Scan for the cell matching the given text and deliver its [x, y] coordinate at center. 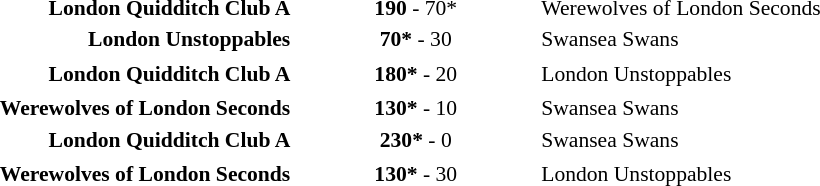
70* - 30 [416, 39]
130* - 10 [416, 108]
180* - 20 [416, 74]
230* - 0 [416, 140]
